Extract the [x, y] coordinate from the center of the cell holding the provided text.  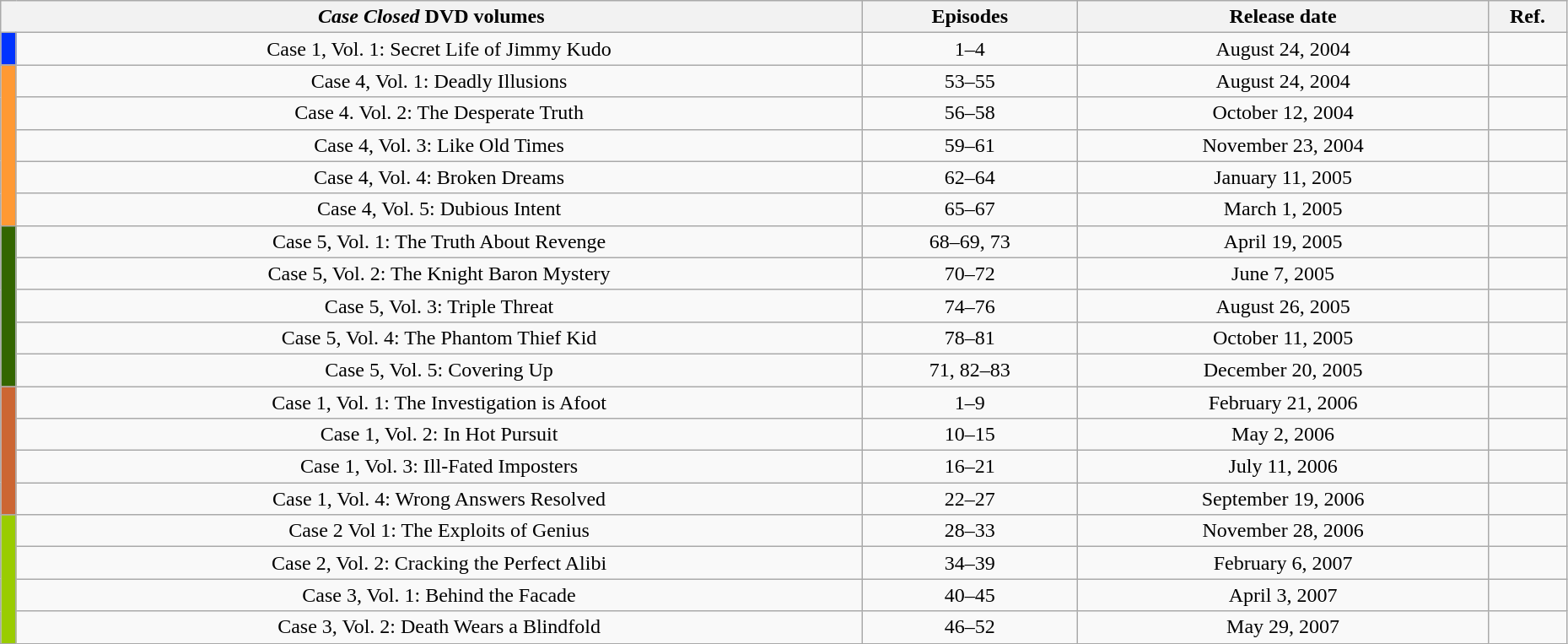
16–21 [970, 467]
78–81 [970, 338]
February 21, 2006 [1284, 403]
70–72 [970, 273]
Case 1, Vol. 1: The Investigation is Afoot [439, 403]
Case 2, Vol. 2: Cracking the Perfect Alibi [439, 563]
Case 3, Vol. 2: Death Wears a Blindfold [439, 627]
Case 4, Vol. 4: Broken Dreams [439, 177]
November 28, 2006 [1284, 531]
10–15 [970, 435]
Case 1, Vol. 1: Secret Life of Jimmy Kudo [439, 49]
August 26, 2005 [1284, 306]
Case 3, Vol. 1: Behind the Facade [439, 595]
July 11, 2006 [1284, 467]
Release date [1284, 17]
Case 4, Vol. 5: Dubious Intent [439, 209]
1–4 [970, 49]
Episodes [970, 17]
62–64 [970, 177]
February 6, 2007 [1284, 563]
June 7, 2005 [1284, 273]
Case 4. Vol. 2: The Desperate Truth [439, 113]
April 3, 2007 [1284, 595]
Case 4, Vol. 3: Like Old Times [439, 145]
56–58 [970, 113]
Case 5, Vol. 5: Covering Up [439, 370]
59–61 [970, 145]
Ref. [1528, 17]
April 19, 2005 [1284, 241]
40–45 [970, 595]
November 23, 2004 [1284, 145]
Case 5, Vol. 1: The Truth About Revenge [439, 241]
December 20, 2005 [1284, 370]
28–33 [970, 531]
Case 5, Vol. 4: The Phantom Thief Kid [439, 338]
Case 5, Vol. 3: Triple Threat [439, 306]
Case 2 Vol 1: The Exploits of Genius [439, 531]
September 19, 2006 [1284, 499]
1–9 [970, 403]
Case 5, Vol. 2: The Knight Baron Mystery [439, 273]
October 12, 2004 [1284, 113]
Case 4, Vol. 1: Deadly Illusions [439, 81]
March 1, 2005 [1284, 209]
Case Closed DVD volumes [432, 17]
January 11, 2005 [1284, 177]
53–55 [970, 81]
Case 1, Vol. 3: Ill-Fated Imposters [439, 467]
October 11, 2005 [1284, 338]
May 29, 2007 [1284, 627]
Case 1, Vol. 2: In Hot Pursuit [439, 435]
68–69, 73 [970, 241]
71, 82–83 [970, 370]
34–39 [970, 563]
22–27 [970, 499]
Case 1, Vol. 4: Wrong Answers Resolved [439, 499]
65–67 [970, 209]
May 2, 2006 [1284, 435]
74–76 [970, 306]
46–52 [970, 627]
